Return (X, Y) of the center of cell containing provided text 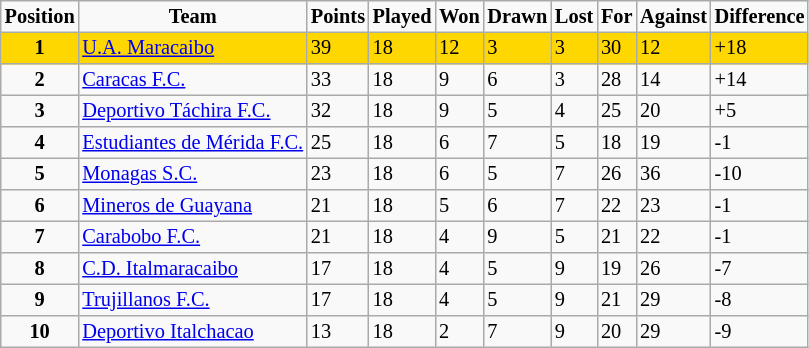
Drawn (518, 17)
14 (673, 80)
Played (402, 17)
Caracas F.C. (192, 80)
10 (40, 332)
Against (673, 17)
Won (459, 17)
+18 (760, 48)
36 (673, 174)
Carabobo F.C. (192, 237)
1 (40, 48)
Team (192, 17)
30 (616, 48)
-10 (760, 174)
C.D. Italmaracaibo (192, 269)
-7 (760, 269)
39 (338, 48)
Lost (574, 17)
Points (338, 17)
+14 (760, 80)
Position (40, 17)
-9 (760, 332)
-8 (760, 300)
Estudiantes de Mérida F.C. (192, 143)
Deportivo Táchira F.C. (192, 111)
8 (40, 269)
+5 (760, 111)
28 (616, 80)
For (616, 17)
Difference (760, 17)
Monagas S.C. (192, 174)
U.A. Maracaibo (192, 48)
Deportivo Italchacao (192, 332)
32 (338, 111)
Mineros de Guayana (192, 206)
33 (338, 80)
Trujillanos F.C. (192, 300)
13 (338, 332)
